Identify which cell holds the provided text, then report its [X, Y] central coordinate. 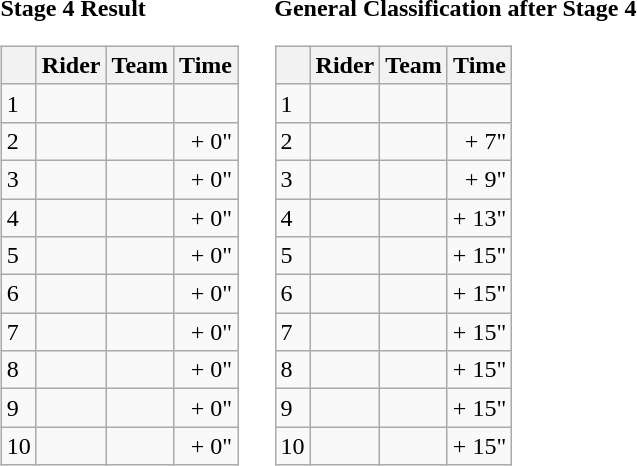
+ 7" [479, 141]
+ 9" [479, 179]
+ 13" [479, 217]
